Search for the cell housing the specified text and yield its (X, Y) center coordinate. 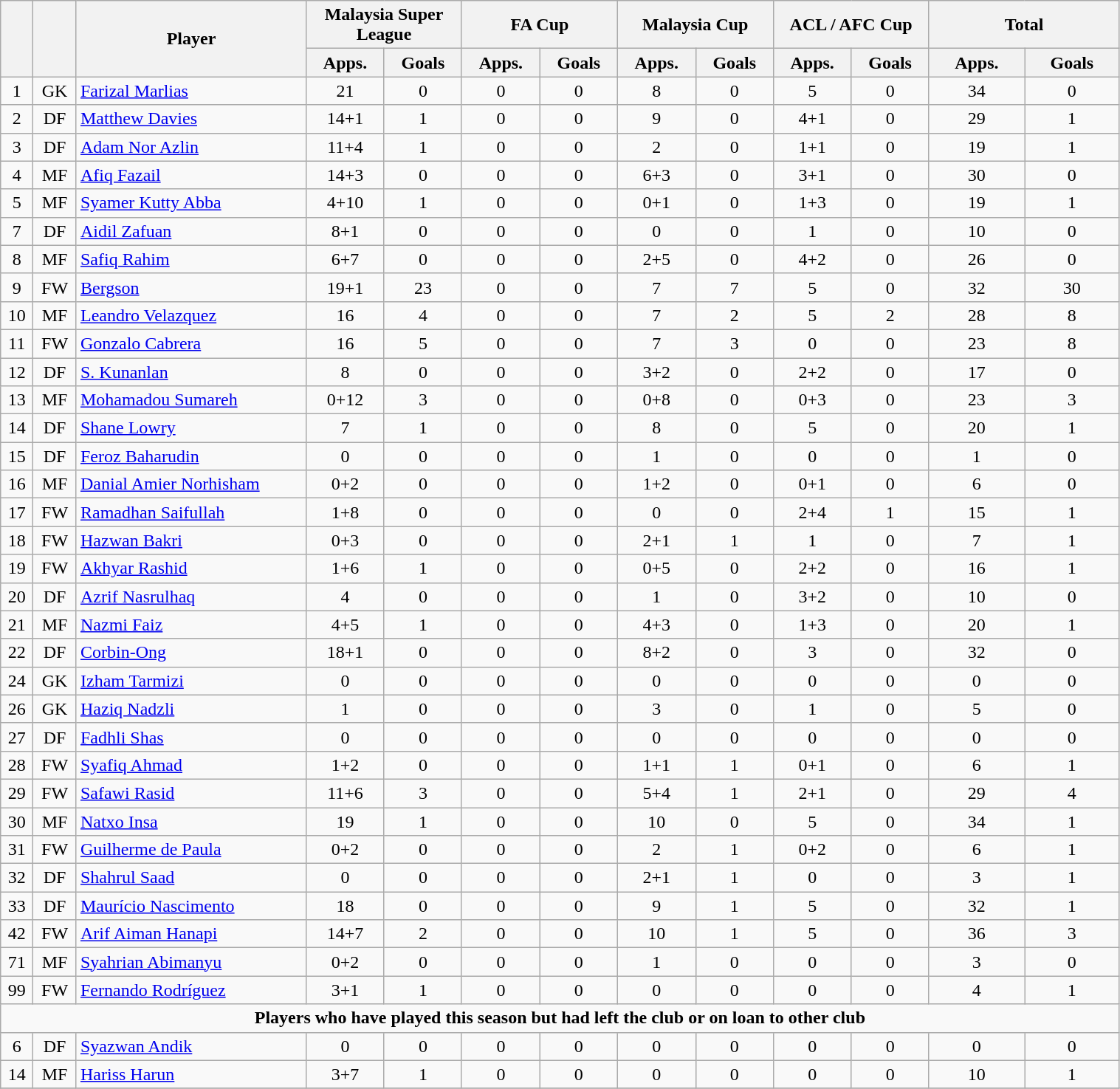
36 (977, 934)
22 (17, 653)
Total (1024, 25)
Guilherme de Paula (190, 850)
18+1 (346, 653)
13 (17, 400)
Corbin-Ong (190, 653)
19+1 (346, 287)
Matthew Davies (190, 119)
Hazwan Bakri (190, 540)
Akhyar Rashid (190, 568)
42 (17, 934)
Mohamadou Sumareh (190, 400)
33 (17, 906)
Leandro Velazquez (190, 315)
Safiq Rahim (190, 259)
1+8 (346, 512)
Gonzalo Cabrera (190, 343)
4+2 (812, 259)
Fernando Rodríguez (190, 990)
4+3 (656, 625)
99 (17, 990)
Malaysia Super League (384, 25)
11 (17, 343)
Nazmi Faiz (190, 625)
1+6 (346, 568)
Fadhli Shas (190, 737)
Players who have played this season but had left the club or on loan to other club (560, 1018)
14+7 (346, 934)
0+5 (656, 568)
Izham Tarmizi (190, 681)
Malaysia Cup (695, 25)
Player (190, 38)
14+3 (346, 175)
3+7 (346, 1074)
Feroz Baharudin (190, 456)
31 (17, 850)
Azrif Nasrulhaq (190, 597)
Arif Aiman Hanapi (190, 934)
Safawi Rasid (190, 793)
FA Cup (539, 25)
Natxo Insa (190, 822)
Afiq Fazail (190, 175)
Adam Nor Azlin (190, 147)
12 (17, 371)
Shahrul Saad (190, 878)
Syazwan Andik (190, 1046)
0+12 (346, 400)
24 (17, 681)
2+5 (656, 259)
Aidil Zafuan (190, 231)
14+1 (346, 119)
4+1 (812, 119)
71 (17, 962)
Shane Lowry (190, 428)
11+6 (346, 793)
8+2 (656, 653)
Ramadhan Saifullah (190, 512)
Syahrian Abimanyu (190, 962)
ACL / AFC Cup (851, 25)
4+5 (346, 625)
Haziq Nadzli (190, 709)
6+7 (346, 259)
Hariss Harun (190, 1074)
8+1 (346, 231)
Syamer Kutty Abba (190, 203)
6+3 (656, 175)
11+4 (346, 147)
Syafiq Ahmad (190, 765)
Maurício Nascimento (190, 906)
S. Kunanlan (190, 371)
2+4 (812, 512)
27 (17, 737)
Bergson (190, 287)
5+4 (656, 793)
Danial Amier Norhisham (190, 484)
Farizal Marlias (190, 91)
0+8 (656, 400)
4+10 (346, 203)
